From the cell containing the given text, extract its center point as (X, Y) coordinate. 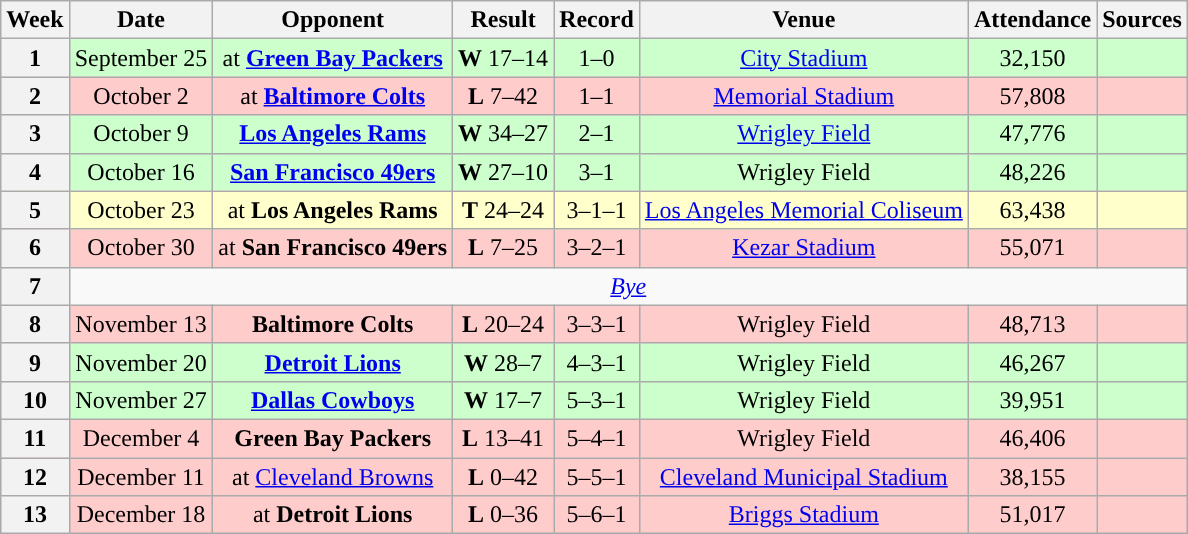
Date (141, 20)
2 (35, 96)
32,150 (1032, 58)
October 30 (141, 248)
Result (504, 20)
48,713 (1032, 324)
at Los Angeles Rams (333, 210)
3 (35, 134)
5–4–1 (597, 438)
L 7–25 (504, 248)
Venue (804, 20)
Week (35, 20)
Briggs Stadium (804, 515)
W 17–14 (504, 58)
5–3–1 (597, 400)
47,776 (1032, 134)
39,951 (1032, 400)
October 2 (141, 96)
Los Angeles Rams (333, 134)
at Cleveland Browns (333, 477)
3–2–1 (597, 248)
51,017 (1032, 515)
5–6–1 (597, 515)
L 20–24 (504, 324)
3–1 (597, 172)
L 0–36 (504, 515)
W 17–7 (504, 400)
Memorial Stadium (804, 96)
L 0–42 (504, 477)
1–0 (597, 58)
Los Angeles Memorial Coliseum (804, 210)
November 13 (141, 324)
1–1 (597, 96)
L 7–42 (504, 96)
Bye (628, 286)
Opponent (333, 20)
W 27–10 (504, 172)
11 (35, 438)
at Green Bay Packers (333, 58)
12 (35, 477)
W 34–27 (504, 134)
December 18 (141, 515)
2–1 (597, 134)
Dallas Cowboys (333, 400)
38,155 (1032, 477)
10 (35, 400)
48,226 (1032, 172)
5 (35, 210)
46,406 (1032, 438)
November 27 (141, 400)
November 20 (141, 362)
December 11 (141, 477)
September 25 (141, 58)
at Detroit Lions (333, 515)
October 23 (141, 210)
Record (597, 20)
3–3–1 (597, 324)
4–3–1 (597, 362)
Green Bay Packers (333, 438)
8 (35, 324)
San Francisco 49ers (333, 172)
L 13–41 (504, 438)
Sources (1142, 20)
3–1–1 (597, 210)
5–5–1 (597, 477)
T 24–24 (504, 210)
October 9 (141, 134)
63,438 (1032, 210)
W 28–7 (504, 362)
at San Francisco 49ers (333, 248)
Cleveland Municipal Stadium (804, 477)
City Stadium (804, 58)
October 16 (141, 172)
7 (35, 286)
Attendance (1032, 20)
1 (35, 58)
December 4 (141, 438)
Detroit Lions (333, 362)
at Baltimore Colts (333, 96)
46,267 (1032, 362)
4 (35, 172)
Kezar Stadium (804, 248)
57,808 (1032, 96)
6 (35, 248)
9 (35, 362)
13 (35, 515)
Baltimore Colts (333, 324)
55,071 (1032, 248)
